Output the [x, y] coordinate of the center of the cell containing the given text.  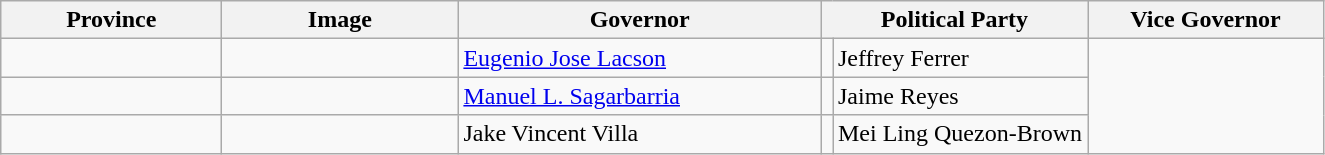
Jake Vincent Villa [640, 134]
Image [340, 20]
Political Party [954, 20]
Manuel L. Sagarbarria [640, 96]
Jeffrey Ferrer [960, 58]
Governor [640, 20]
Mei Ling Quezon-Brown [960, 134]
Eugenio Jose Lacson [640, 58]
Vice Governor [1206, 20]
Jaime Reyes [960, 96]
Province [112, 20]
